Locate the cell with the specified text and output its [X, Y] center coordinate. 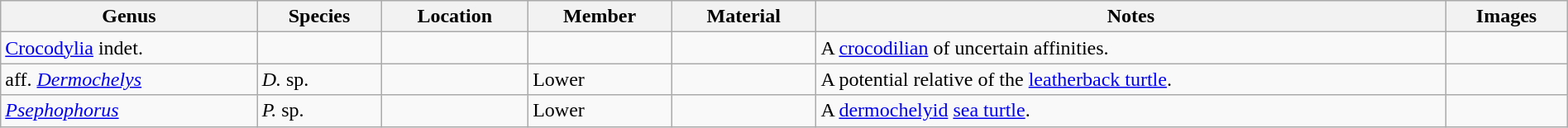
aff. Dermochelys [129, 79]
Psephophorus [129, 111]
D. sp. [319, 79]
Material [744, 17]
Location [455, 17]
Species [319, 17]
Images [1507, 17]
Notes [1131, 17]
A dermochelyid sea turtle. [1131, 111]
Genus [129, 17]
Member [600, 17]
A potential relative of the leatherback turtle. [1131, 79]
Crocodylia indet. [129, 48]
P. sp. [319, 111]
A crocodilian of uncertain affinities. [1131, 48]
